Search for the cell housing the specified text and yield its [x, y] center coordinate. 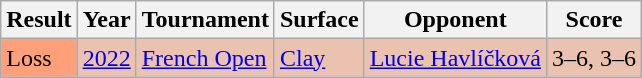
Tournament [205, 20]
Surface [319, 20]
Year [106, 20]
2022 [106, 58]
Lucie Havlíčková [455, 58]
3–6, 3–6 [594, 58]
French Open [205, 58]
Loss [39, 58]
Opponent [455, 20]
Score [594, 20]
Result [39, 20]
Clay [319, 58]
